Scan for the cell matching the given text and deliver its (X, Y) coordinate at center. 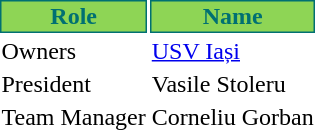
Vasile Stoleru (232, 84)
USV Iași (232, 51)
Name (232, 16)
Role (74, 16)
President (74, 84)
Owners (74, 51)
